For the text-containing cell, return its midpoint in (x, y) coordinate format. 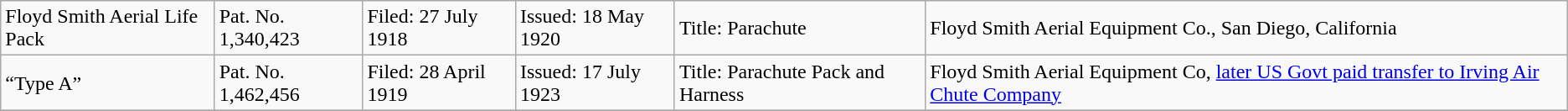
Pat. No. 1,462,456 (288, 82)
Filed: 28 April 1919 (439, 82)
Floyd Smith Aerial Equipment Co, later US Govt paid transfer to Irving Air Chute Company (1246, 82)
Pat. No. 1,340,423 (288, 29)
Title: Parachute Pack and Harness (799, 82)
“Type A” (107, 82)
Title: Parachute (799, 29)
Floyd Smith Aerial Equipment Co., San Diego, California (1246, 29)
Floyd Smith Aerial Life Pack (107, 29)
Filed: 27 July 1918 (439, 29)
Issued: 17 July 1923 (595, 82)
Issued: 18 May 1920 (595, 29)
